Provide the (X, Y) coordinate of the cell's center where the given text is located.  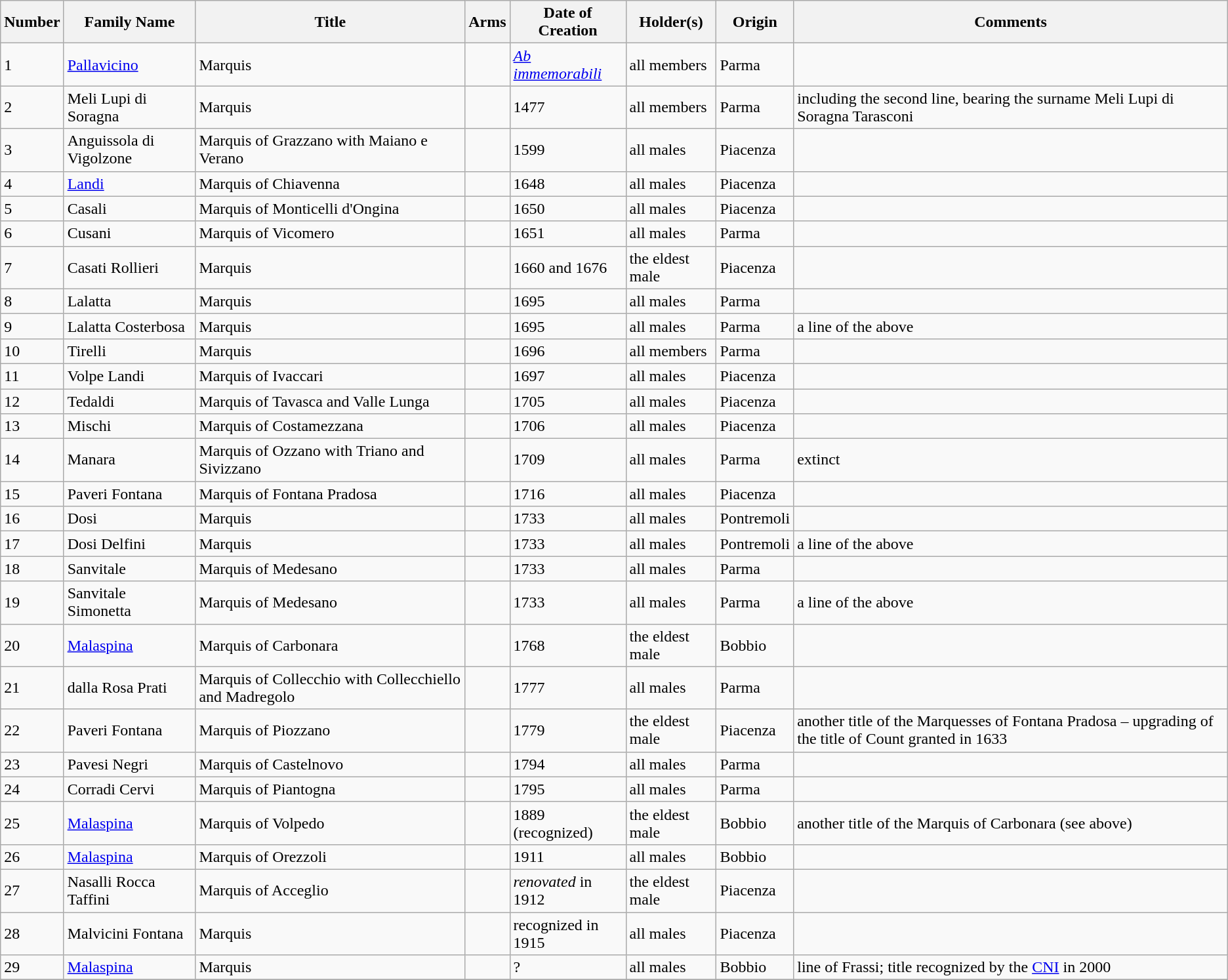
Marquis of Fontana Pradosa (331, 494)
26 (32, 857)
Tirelli (130, 351)
22 (32, 731)
4 (32, 184)
1660 and 1676 (568, 268)
1705 (568, 401)
3 (32, 150)
Comments (1011, 22)
Holder(s) (671, 22)
line of Frassi; title recognized by the CNI in 2000 (1011, 968)
1 (32, 64)
18 (32, 569)
2 (32, 108)
Marquis of Volpedo (331, 823)
Pavesi Negri (130, 764)
Dosi (130, 519)
Casali (130, 209)
Marquis of Monticelli d'Ongina (331, 209)
24 (32, 789)
28 (32, 933)
extinct (1011, 460)
Nasalli Rocca Taffini (130, 891)
1599 (568, 150)
Manara (130, 460)
1889 (recognized) (568, 823)
Marquis of Piantogna (331, 789)
1648 (568, 184)
Marquis of Acceglio (331, 891)
25 (32, 823)
Sanvitale (130, 569)
Casati Rollieri (130, 268)
Origin (755, 22)
Title (331, 22)
1768 (568, 645)
Number (32, 22)
Ab immemorabili (568, 64)
14 (32, 460)
? (568, 968)
Marquis of Ozzano with Triano and Sivizzano (331, 460)
Marquis of Ivaccari (331, 376)
1779 (568, 731)
Volpe Landi (130, 376)
Marquis of Carbonara (331, 645)
1794 (568, 764)
Mischi (130, 426)
Malvicini Fontana (130, 933)
1706 (568, 426)
1716 (568, 494)
Marquis of Castelnovo (331, 764)
1477 (568, 108)
1795 (568, 789)
Marquis of Costamezzana (331, 426)
Arms (487, 22)
12 (32, 401)
Marquis of Collecchio with Collecchiello and Madregolo (331, 687)
1651 (568, 234)
Marquis of Orezzoli (331, 857)
Dosi Delfini (130, 544)
21 (32, 687)
Marquis of Grazzano with Maiano e Verano (331, 150)
1650 (568, 209)
Landi (130, 184)
Meli Lupi di Soragna (130, 108)
Date of Creation (568, 22)
recognized in 1915 (568, 933)
11 (32, 376)
1709 (568, 460)
1697 (568, 376)
Tedaldi (130, 401)
Marquis of Tavasca and Valle Lunga (331, 401)
Sanvitale Simonetta (130, 602)
16 (32, 519)
9 (32, 326)
Marquis of Piozzano (331, 731)
Corradi Cervi (130, 789)
renovated in 1912 (568, 891)
Family Name (130, 22)
7 (32, 268)
including the second line, bearing the surname Meli Lupi di Soragna Tarasconi (1011, 108)
23 (32, 764)
29 (32, 968)
Lalatta Costerbosa (130, 326)
dalla Rosa Prati (130, 687)
5 (32, 209)
1696 (568, 351)
17 (32, 544)
10 (32, 351)
27 (32, 891)
1911 (568, 857)
Marquis of Vicomero (331, 234)
13 (32, 426)
Cusani (130, 234)
Marquis of Chiavenna (331, 184)
15 (32, 494)
another title of the Marquesses of Fontana Pradosa – upgrading of the title of Count granted in 1633 (1011, 731)
another title of the Marquis of Carbonara (see above) (1011, 823)
Anguissola di Vigolzone (130, 150)
1777 (568, 687)
20 (32, 645)
8 (32, 301)
19 (32, 602)
Pallavicino (130, 64)
Lalatta (130, 301)
6 (32, 234)
